Return [x, y] of the center of cell containing provided text 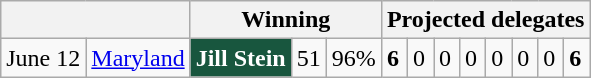
June 12 [44, 58]
Maryland [138, 58]
Winning [286, 20]
Jill Stein [240, 58]
51 [308, 58]
96% [354, 58]
Projected delegates [486, 20]
